Return the [x, y] coordinate for the center point of the cell that contains the specified text.  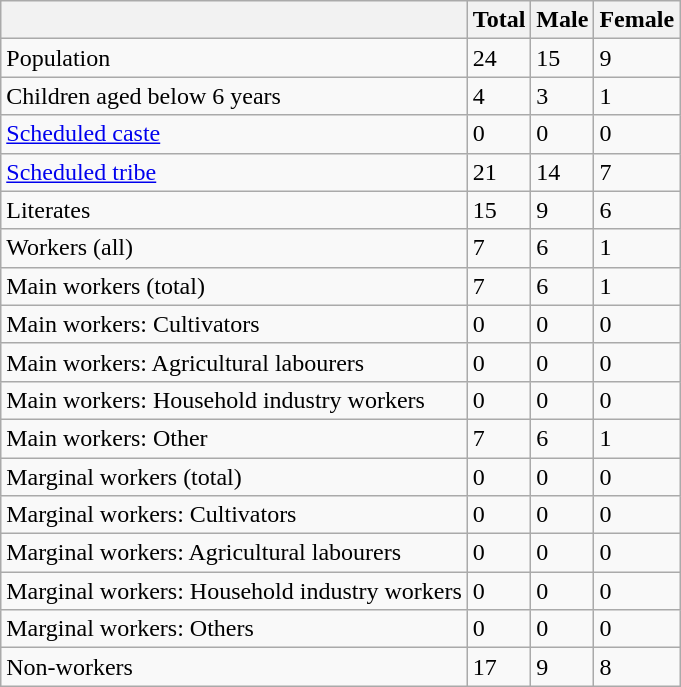
21 [499, 172]
Main workers: Other [234, 438]
14 [562, 172]
Main workers: Cultivators [234, 324]
Male [562, 20]
Main workers (total) [234, 286]
24 [499, 58]
Marginal workers: Household industry workers [234, 591]
8 [637, 667]
Marginal workers: Agricultural labourers [234, 553]
Main workers: Agricultural labourers [234, 362]
Female [637, 20]
Literates [234, 210]
Main workers: Household industry workers [234, 400]
Total [499, 20]
Marginal workers: Cultivators [234, 515]
4 [499, 96]
17 [499, 667]
3 [562, 96]
Children aged below 6 years [234, 96]
Workers (all) [234, 248]
Population [234, 58]
Marginal workers: Others [234, 629]
Marginal workers (total) [234, 477]
Scheduled caste [234, 134]
Scheduled tribe [234, 172]
Non-workers [234, 667]
